Provide the (X, Y) coordinate of the cell's center where the given text is located.  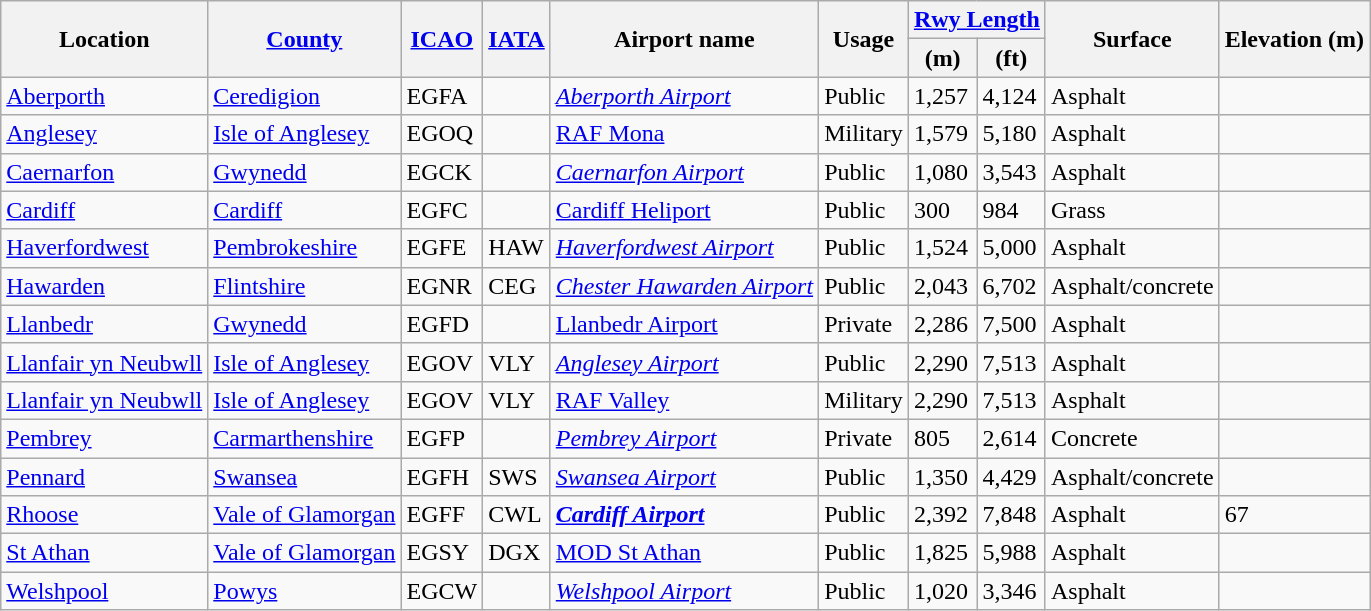
1,257 (942, 96)
HAW (517, 248)
RAF Valley (684, 400)
CWL (517, 515)
Cardiff Airport (684, 515)
Pembrokeshire (304, 248)
1,020 (942, 591)
EGSY (442, 553)
1,579 (942, 134)
Haverfordwest Airport (684, 248)
2,614 (1012, 438)
EGFC (442, 210)
County (304, 39)
EGFE (442, 248)
EGCK (442, 172)
1,080 (942, 172)
300 (942, 210)
Llanbedr (104, 324)
ICAO (442, 39)
Welshpool Airport (684, 591)
EGCW (442, 591)
4,429 (1012, 477)
EGOQ (442, 134)
St Athan (104, 553)
Ceredigion (304, 96)
Pembrey (104, 438)
5,180 (1012, 134)
Usage (864, 39)
Flintshire (304, 286)
Rhoose (104, 515)
EGNR (442, 286)
(ft) (1012, 58)
Swansea (304, 477)
EGFA (442, 96)
Swansea Airport (684, 477)
Chester Hawarden Airport (684, 286)
(m) (942, 58)
RAF Mona (684, 134)
Pembrey Airport (684, 438)
Powys (304, 591)
DGX (517, 553)
1,524 (942, 248)
67 (1294, 515)
984 (1012, 210)
Surface (1132, 39)
EGFD (442, 324)
4,124 (1012, 96)
Cardiff Heliport (684, 210)
Carmarthenshire (304, 438)
7,500 (1012, 324)
6,702 (1012, 286)
2,286 (942, 324)
CEG (517, 286)
Aberporth Airport (684, 96)
Pennard (104, 477)
Aberporth (104, 96)
3,346 (1012, 591)
EGFP (442, 438)
MOD St Athan (684, 553)
Concrete (1132, 438)
5,000 (1012, 248)
EGFH (442, 477)
Caernarfon Airport (684, 172)
805 (942, 438)
Hawarden (104, 286)
Haverfordwest (104, 248)
Location (104, 39)
7,848 (1012, 515)
Anglesey (104, 134)
1,825 (942, 553)
Welshpool (104, 591)
IATA (517, 39)
3,543 (1012, 172)
2,392 (942, 515)
Elevation (m) (1294, 39)
2,043 (942, 286)
5,988 (1012, 553)
Airport name (684, 39)
Anglesey Airport (684, 362)
Caernarfon (104, 172)
Grass (1132, 210)
EGFF (442, 515)
Rwy Length (976, 20)
SWS (517, 477)
Llanbedr Airport (684, 324)
1,350 (942, 477)
